Provide the [x, y] coordinate of the cell's center where the given text is located.  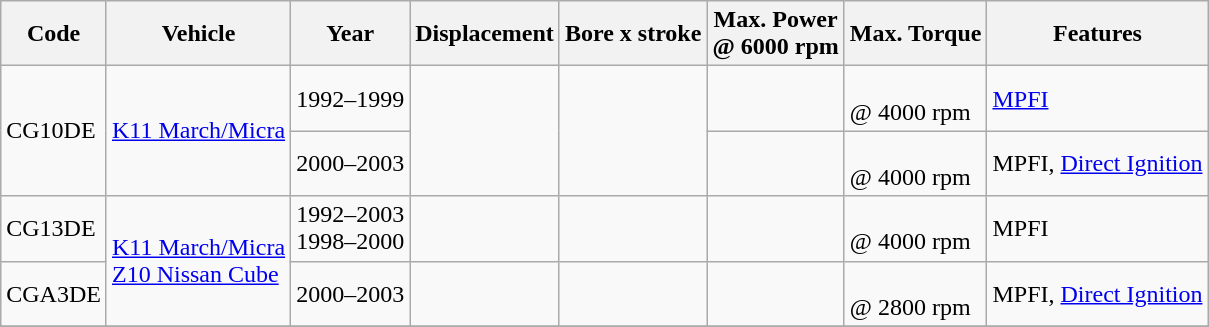
Displacement [485, 34]
CG10DE [54, 131]
Max. Power@ 6000 rpm [776, 34]
@ 2800 rpm [916, 294]
K11 March/Micra [198, 131]
Year [350, 34]
CG13DE [54, 228]
Code [54, 34]
1992–1999 [350, 98]
Bore x stroke [632, 34]
Vehicle [198, 34]
K11 March/MicraZ10 Nissan Cube [198, 261]
CGA3DE [54, 294]
Max. Torque [916, 34]
1992–20031998–2000 [350, 228]
Features [1098, 34]
